For the text-containing cell, return its midpoint in [x, y] coordinate format. 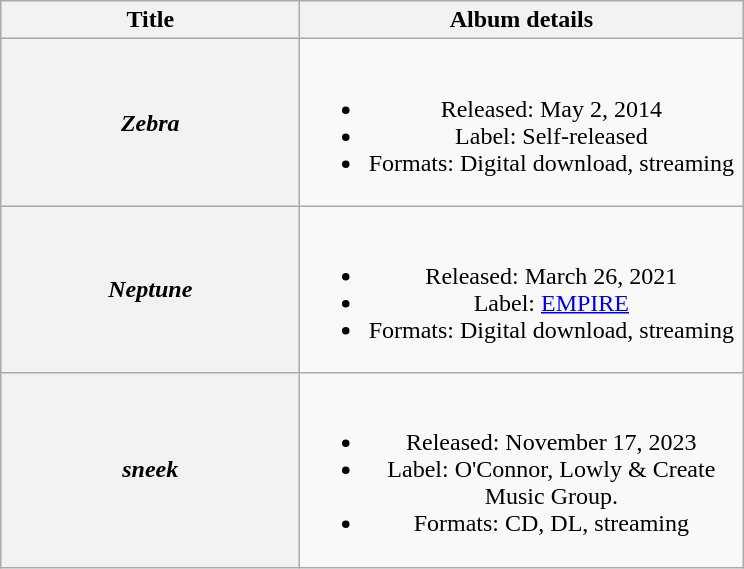
Title [150, 20]
Neptune [150, 290]
Album details [522, 20]
Released: November 17, 2023Label: O'Connor, Lowly & Create Music Group.Formats: CD, DL, streaming [522, 470]
sneek [150, 470]
Zebra [150, 122]
Released: March 26, 2021Label: EMPIREFormats: Digital download, streaming [522, 290]
Released: May 2, 2014Label: Self-releasedFormats: Digital download, streaming [522, 122]
